Determine the (X, Y) coordinate at the center of the cell enclosing the given text.  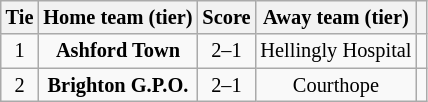
Score (226, 17)
2 (20, 85)
Tie (20, 17)
Away team (tier) (336, 17)
Courthope (336, 85)
Brighton G.P.O. (118, 85)
Home team (tier) (118, 17)
Hellingly Hospital (336, 51)
Ashford Town (118, 51)
1 (20, 51)
